Scan for the cell matching the given text and deliver its [X, Y] coordinate at center. 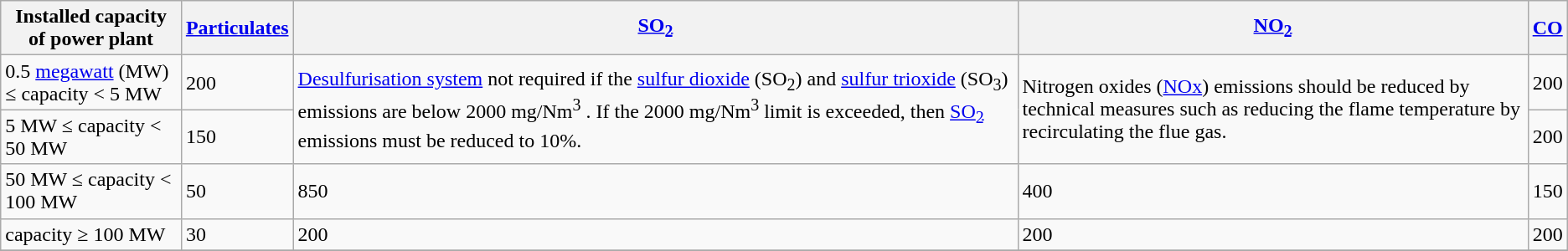
850 [655, 191]
30 [237, 234]
50 MW ≤ capacity < 100 MW [91, 191]
0.5 megawatt (MW) ≤ capacity < 5 MW [91, 82]
400 [1273, 191]
Installed capacity of power plant [91, 28]
capacity ≥ 100 MW [91, 234]
Nitrogen oxides (NOx) emissions should be reduced by technical measures such as reducing the flame temperature by recirculating the flue gas. [1273, 110]
Particulates [237, 28]
5 MW ≤ capacity < 50 MW [91, 137]
CO [1548, 28]
NO2 [1273, 28]
SO2 [655, 28]
50 [237, 191]
